Provide the [X, Y] coordinate of the cell's center where the given text is located.  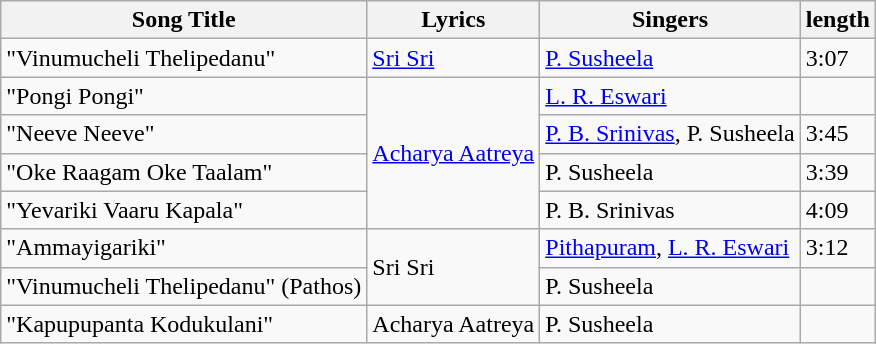
P. B. Srinivas, P. Susheela [670, 134]
Lyrics [454, 20]
P. B. Srinivas [670, 210]
"Vinumucheli Thelipedanu" [184, 58]
"Yevariki Vaaru Kapala" [184, 210]
"Ammayigariki" [184, 248]
"Neeve Neeve" [184, 134]
"Vinumucheli Thelipedanu" (Pathos) [184, 286]
"Pongi Pongi" [184, 96]
4:09 [838, 210]
3:07 [838, 58]
Pithapuram, L. R. Eswari [670, 248]
length [838, 20]
"Oke Raagam Oke Taalam" [184, 172]
3:45 [838, 134]
Song Title [184, 20]
"Kapupupanta Kodukulani" [184, 324]
3:39 [838, 172]
Singers [670, 20]
L. R. Eswari [670, 96]
3:12 [838, 248]
